For the text-containing cell, return its midpoint in [X, Y] coordinate format. 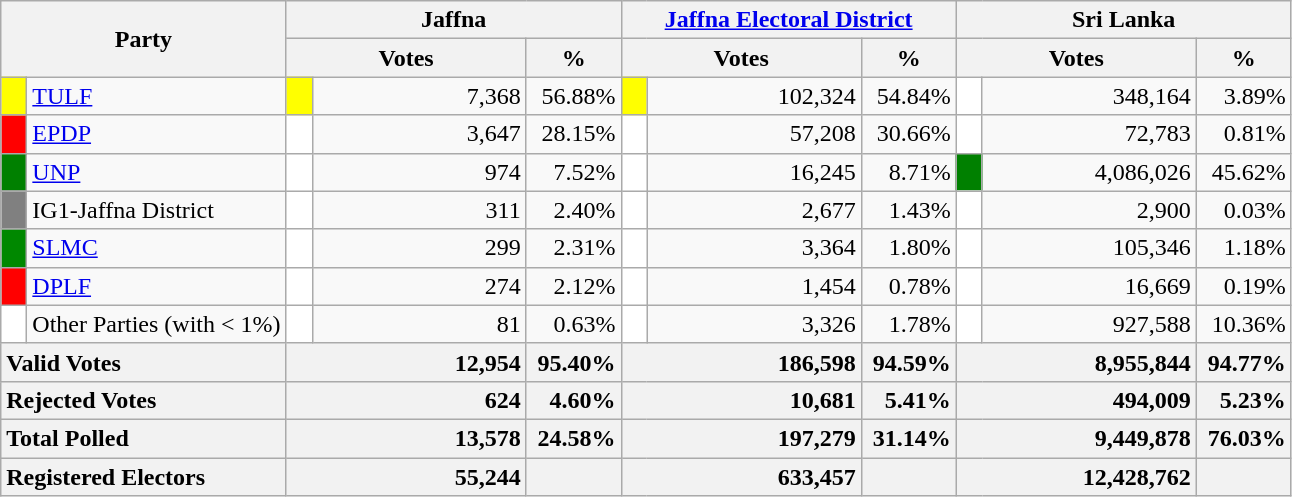
3,326 [754, 324]
2.40% [574, 210]
9,449,878 [1076, 438]
1.80% [908, 248]
0.81% [1244, 134]
1,454 [754, 286]
299 [419, 248]
55,244 [406, 477]
3.89% [1244, 96]
94.59% [908, 362]
Other Parties (with < 1%) [156, 324]
76.03% [1244, 438]
UNP [156, 172]
0.03% [1244, 210]
197,279 [741, 438]
2.12% [574, 286]
56.88% [574, 96]
274 [419, 286]
12,428,762 [1076, 477]
Valid Votes [144, 362]
4,086,026 [1089, 172]
105,346 [1089, 248]
Jaffna [454, 20]
Total Polled [144, 438]
7,368 [419, 96]
186,598 [741, 362]
Registered Electors [144, 477]
24.58% [574, 438]
TULF [156, 96]
94.77% [1244, 362]
974 [419, 172]
31.14% [908, 438]
Rejected Votes [144, 400]
3,364 [754, 248]
13,578 [406, 438]
4.60% [574, 400]
28.15% [574, 134]
1.43% [908, 210]
8.71% [908, 172]
2.31% [574, 248]
SLMC [156, 248]
54.84% [908, 96]
2,900 [1089, 210]
311 [419, 210]
72,783 [1089, 134]
5.23% [1244, 400]
7.52% [574, 172]
927,588 [1089, 324]
0.19% [1244, 286]
30.66% [908, 134]
57,208 [754, 134]
Jaffna Electoral District [788, 20]
10.36% [1244, 324]
633,457 [741, 477]
494,009 [1076, 400]
EPDP [156, 134]
5.41% [908, 400]
DPLF [156, 286]
102,324 [754, 96]
Sri Lanka [1124, 20]
348,164 [1089, 96]
2,677 [754, 210]
624 [406, 400]
1.78% [908, 324]
10,681 [741, 400]
16,245 [754, 172]
0.63% [574, 324]
81 [419, 324]
1.18% [1244, 248]
8,955,844 [1076, 362]
45.62% [1244, 172]
0.78% [908, 286]
16,669 [1089, 286]
Party [144, 39]
3,647 [419, 134]
IG1-Jaffna District [156, 210]
12,954 [406, 362]
95.40% [574, 362]
